Search for the cell housing the specified text and yield its (x, y) center coordinate. 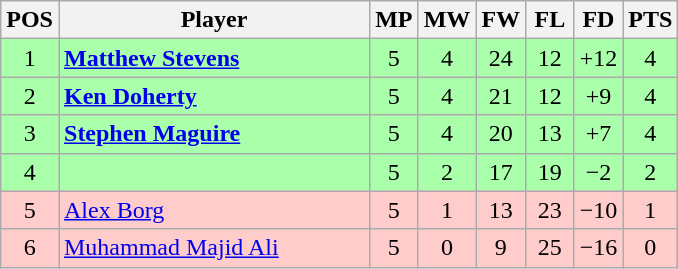
FW (501, 20)
24 (501, 58)
−16 (598, 248)
+7 (598, 134)
PTS (650, 20)
Player (214, 20)
MW (447, 20)
MP (394, 20)
Stephen Maguire (214, 134)
POS (30, 20)
FL (550, 20)
9 (501, 248)
6 (30, 248)
−10 (598, 210)
Alex Borg (214, 210)
FD (598, 20)
Muhammad Majid Ali (214, 248)
Matthew Stevens (214, 58)
19 (550, 172)
Ken Doherty (214, 96)
23 (550, 210)
21 (501, 96)
3 (30, 134)
25 (550, 248)
+9 (598, 96)
+12 (598, 58)
20 (501, 134)
−2 (598, 172)
17 (501, 172)
